Extract the (x, y) coordinate from the center of the cell holding the provided text.  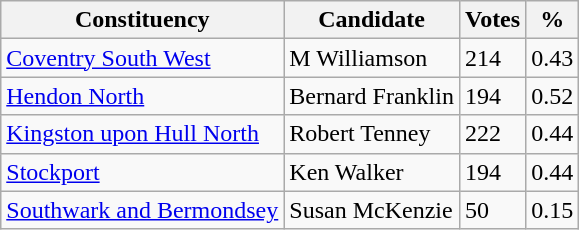
Bernard Franklin (372, 96)
Candidate (372, 20)
50 (492, 210)
Votes (492, 20)
M Williamson (372, 58)
Southwark and Bermondsey (142, 210)
Hendon North (142, 96)
Constituency (142, 20)
0.43 (552, 58)
Stockport (142, 172)
% (552, 20)
0.15 (552, 210)
Robert Tenney (372, 134)
214 (492, 58)
Ken Walker (372, 172)
Kingston upon Hull North (142, 134)
Coventry South West (142, 58)
222 (492, 134)
0.52 (552, 96)
Susan McKenzie (372, 210)
